Scan for the cell matching the given text and deliver its (x, y) coordinate at center. 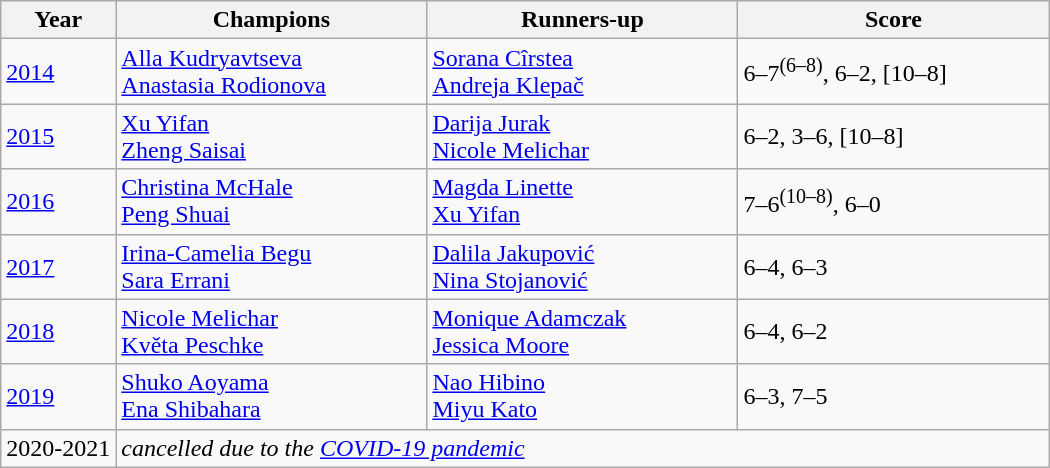
2015 (58, 136)
Alla Kudryavtseva Anastasia Rodionova (272, 72)
Xu Yifan Zheng Saisai (272, 136)
6–3, 7–5 (894, 396)
2017 (58, 266)
2019 (58, 396)
2020-2021 (58, 448)
6–2, 3–6, [10–8] (894, 136)
6–4, 6–3 (894, 266)
7–6(10–8), 6–0 (894, 202)
2018 (58, 332)
2014 (58, 72)
Champions (272, 20)
Magda Linette Xu Yifan (582, 202)
Nicole Melichar Květa Peschke (272, 332)
6–4, 6–2 (894, 332)
Darija Jurak Nicole Melichar (582, 136)
Dalila Jakupović Nina Stojanović (582, 266)
Year (58, 20)
Runners-up (582, 20)
Sorana Cîrstea Andreja Klepač (582, 72)
2016 (58, 202)
Nao Hibino Miyu Kato (582, 396)
6–7(6–8), 6–2, [10–8] (894, 72)
Christina McHale Peng Shuai (272, 202)
Monique Adamczak Jessica Moore (582, 332)
Shuko Aoyama Ena Shibahara (272, 396)
Score (894, 20)
cancelled due to the COVID-19 pandemic (582, 448)
Irina-Camelia Begu Sara Errani (272, 266)
